Detect which cell encompasses the target text, then output its (x, y) center coordinate. 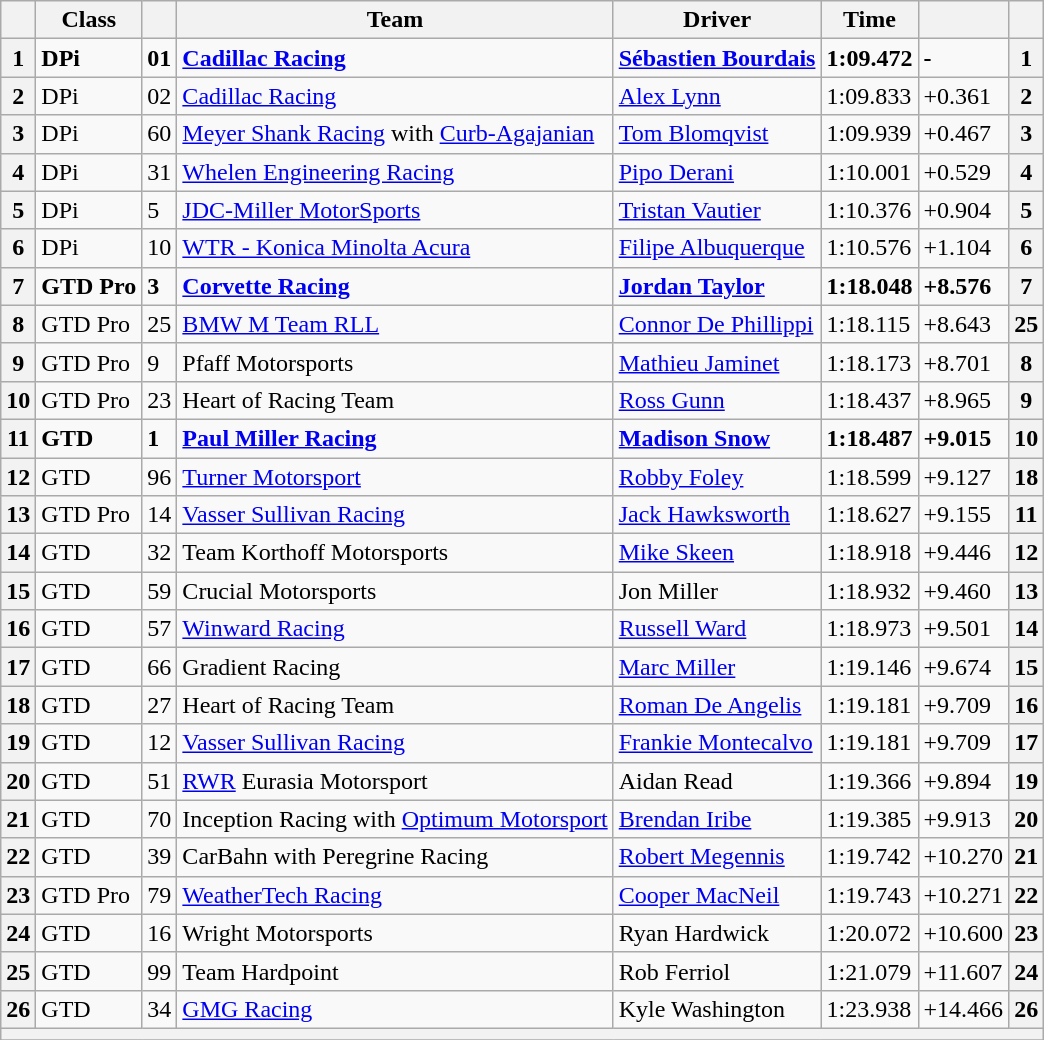
1:23.938 (870, 1009)
Russell Ward (717, 629)
1:18.437 (870, 400)
Roman De Angelis (717, 705)
BMW M Team RLL (395, 324)
+0.361 (964, 96)
WTR - Konica Minolta Acura (395, 248)
Frankie Montecalvo (717, 743)
Team Korthoff Motorsports (395, 553)
Mike Skeen (717, 553)
Ross Gunn (717, 400)
1:19.146 (870, 667)
1:18.599 (870, 477)
1:18.048 (870, 286)
Jordan Taylor (717, 286)
+10.271 (964, 895)
+0.529 (964, 172)
1:09.939 (870, 134)
Rob Ferriol (717, 971)
79 (160, 895)
1:18.627 (870, 515)
Jack Hawksworth (717, 515)
Brendan Iribe (717, 819)
Whelen Engineering Racing (395, 172)
+9.894 (964, 781)
Wright Motorsports (395, 933)
Robert Megennis (717, 857)
1:18.173 (870, 362)
+9.913 (964, 819)
+9.015 (964, 438)
WeatherTech Racing (395, 895)
Corvette Racing (395, 286)
Winward Racing (395, 629)
+8.701 (964, 362)
Sébastien Bourdais (717, 58)
1:18.487 (870, 438)
1:19.366 (870, 781)
02 (160, 96)
Jon Miller (717, 591)
+9.127 (964, 477)
Team Hardpoint (395, 971)
Pfaff Motorsports (395, 362)
+0.467 (964, 134)
+10.600 (964, 933)
CarBahn with Peregrine Racing (395, 857)
Robby Foley (717, 477)
1:18.973 (870, 629)
RWR Eurasia Motorsport (395, 781)
+9.155 (964, 515)
39 (160, 857)
99 (160, 971)
1:20.072 (870, 933)
+8.965 (964, 400)
+9.501 (964, 629)
Paul Miller Racing (395, 438)
Mathieu Jaminet (717, 362)
Madison Snow (717, 438)
+11.607 (964, 971)
+9.674 (964, 667)
70 (160, 819)
01 (160, 58)
1:18.115 (870, 324)
Meyer Shank Racing with Curb-Agajanian (395, 134)
Inception Racing with Optimum Motorsport (395, 819)
Time (870, 20)
96 (160, 477)
+8.643 (964, 324)
Turner Motorsport (395, 477)
Team (395, 20)
1:19.742 (870, 857)
1:09.472 (870, 58)
JDC-Miller MotorSports (395, 210)
59 (160, 591)
1:10.576 (870, 248)
+9.446 (964, 553)
1:19.743 (870, 895)
60 (160, 134)
Connor De Phillippi (717, 324)
32 (160, 553)
Aidan Read (717, 781)
+1.104 (964, 248)
Kyle Washington (717, 1009)
1:10.001 (870, 172)
1:10.376 (870, 210)
Marc Miller (717, 667)
+0.904 (964, 210)
- (964, 58)
27 (160, 705)
Filipe Albuquerque (717, 248)
Alex Lynn (717, 96)
Crucial Motorsports (395, 591)
31 (160, 172)
+8.576 (964, 286)
1:21.079 (870, 971)
+9.460 (964, 591)
51 (160, 781)
57 (160, 629)
Pipo Derani (717, 172)
GMG Racing (395, 1009)
34 (160, 1009)
+10.270 (964, 857)
+14.466 (964, 1009)
Cooper MacNeil (717, 895)
Ryan Hardwick (717, 933)
Gradient Racing (395, 667)
Class (89, 20)
1:19.385 (870, 819)
1:09.833 (870, 96)
1:18.932 (870, 591)
Tom Blomqvist (717, 134)
Driver (717, 20)
66 (160, 667)
Tristan Vautier (717, 210)
1:18.918 (870, 553)
